Identify which cell holds the provided text, then report its (X, Y) central coordinate. 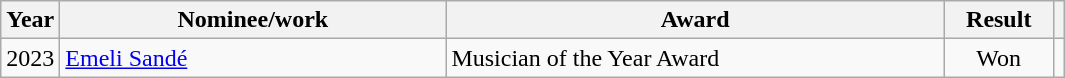
Nominee/work (253, 20)
Won (998, 58)
2023 (30, 58)
Emeli Sandé (253, 58)
Award (696, 20)
Year (30, 20)
Result (998, 20)
Musician of the Year Award (696, 58)
